Return (x, y) of the center of cell containing provided text 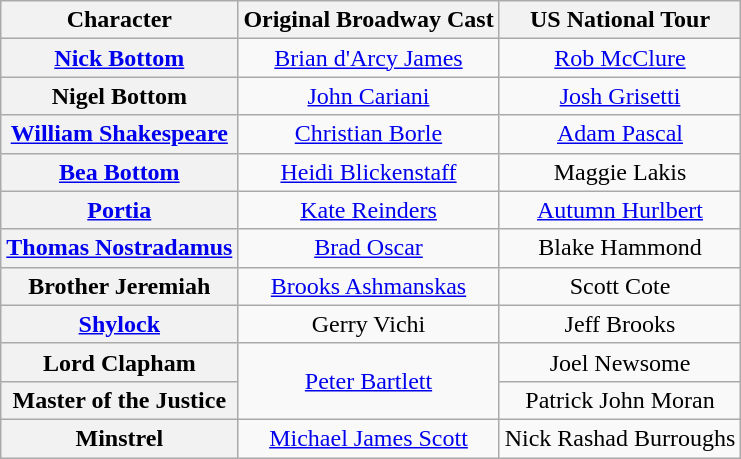
Portia (120, 210)
Joel Newsome (620, 362)
Shylock (120, 324)
Original Broadway Cast (368, 20)
Nigel Bottom (120, 96)
Gerry Vichi (368, 324)
Heidi Blickenstaff (368, 172)
Nick Rashad Burroughs (620, 438)
Minstrel (120, 438)
Christian Borle (368, 134)
John Cariani (368, 96)
William Shakespeare (120, 134)
US National Tour (620, 20)
Lord Clapham (120, 362)
Brother Jeremiah (120, 286)
Character (120, 20)
Peter Bartlett (368, 381)
Nick Bottom (120, 58)
Michael James Scott (368, 438)
Maggie Lakis (620, 172)
Josh Grisetti (620, 96)
Brian d'Arcy James (368, 58)
Bea Bottom (120, 172)
Brooks Ashmanskas (368, 286)
Brad Oscar (368, 248)
Patrick John Moran (620, 400)
Thomas Nostradamus (120, 248)
Autumn Hurlbert (620, 210)
Kate Reinders (368, 210)
Rob McClure (620, 58)
Master of the Justice (120, 400)
Adam Pascal (620, 134)
Scott Cote (620, 286)
Blake Hammond (620, 248)
Jeff Brooks (620, 324)
